Find where the given text appears and provide that cell's center as (x, y) coordinate. 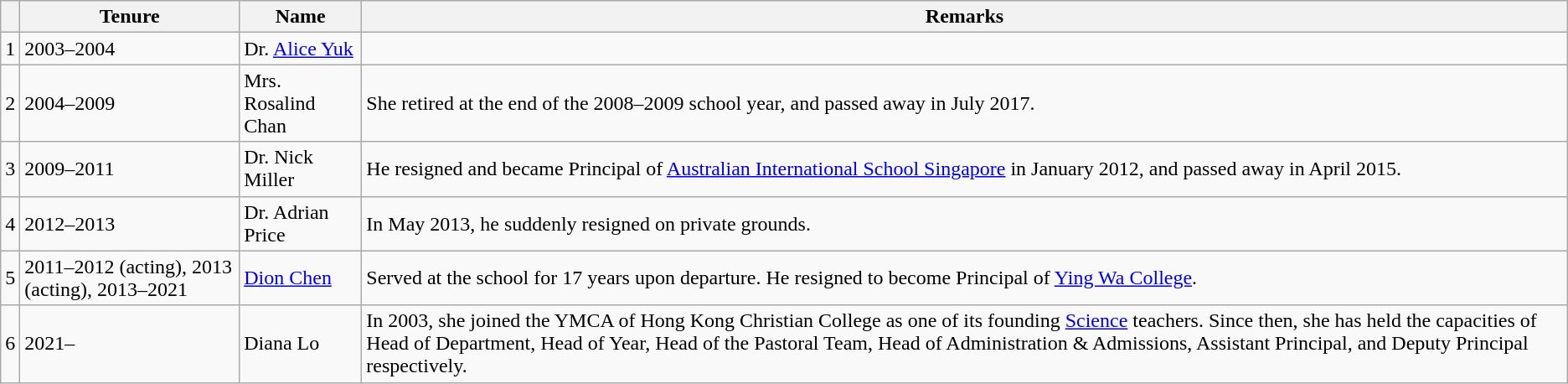
She retired at the end of the 2008–2009 school year, and passed away in July 2017. (965, 103)
2004–2009 (130, 103)
Dr. Alice Yuk (301, 49)
6 (10, 344)
In May 2013, he suddenly resigned on private grounds. (965, 223)
2012–2013 (130, 223)
Diana Lo (301, 344)
2003–2004 (130, 49)
1 (10, 49)
Dion Chen (301, 278)
Tenure (130, 17)
Dr. Nick Miller (301, 169)
Served at the school for 17 years upon departure. He resigned to become Principal of Ying Wa College. (965, 278)
5 (10, 278)
Dr. Adrian Price (301, 223)
Remarks (965, 17)
2009–2011 (130, 169)
2011–2012 (acting), 2013 (acting), 2013–2021 (130, 278)
Name (301, 17)
2021– (130, 344)
He resigned and became Principal of Australian International School Singapore in January 2012, and passed away in April 2015. (965, 169)
4 (10, 223)
Mrs. Rosalind Chan (301, 103)
3 (10, 169)
2 (10, 103)
